Search for the cell housing the specified text and yield its (x, y) center coordinate. 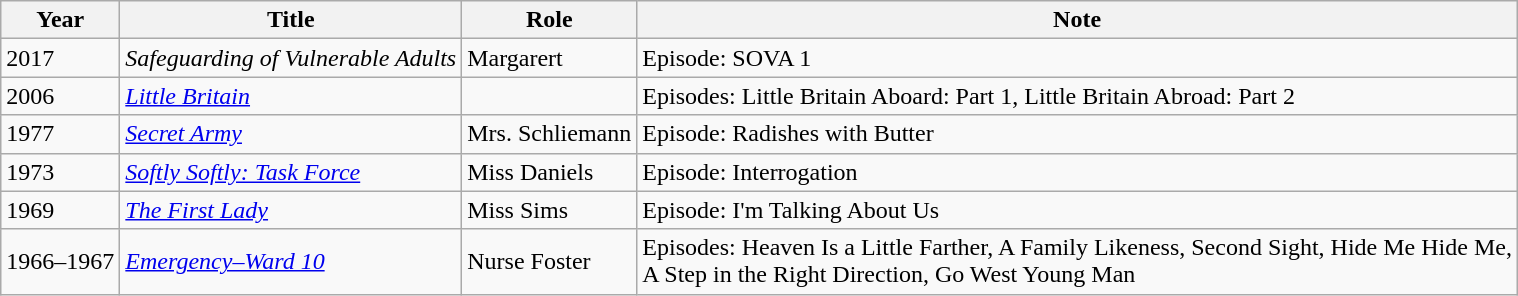
1966–1967 (60, 262)
Miss Sims (550, 210)
Episode: Interrogation (1078, 172)
Safeguarding of Vulnerable Adults (291, 58)
Mrs. Schliemann (550, 134)
Episodes: Little Britain Aboard: Part 1, Little Britain Abroad: Part 2 (1078, 96)
Little Britain (291, 96)
Secret Army (291, 134)
2017 (60, 58)
Softly Softly: Task Force (291, 172)
Emergency–Ward 10 (291, 262)
1969 (60, 210)
Role (550, 20)
Episode: I'm Talking About Us (1078, 210)
The First Lady (291, 210)
Note (1078, 20)
Margarert (550, 58)
Nurse Foster (550, 262)
Episodes: Heaven Is a Little Farther, A Family Likeness, Second Sight, Hide Me Hide Me,A Step in the Right Direction, Go West Young Man (1078, 262)
Year (60, 20)
1977 (60, 134)
Episode: SOVA 1 (1078, 58)
Title (291, 20)
2006 (60, 96)
Miss Daniels (550, 172)
Episode: Radishes with Butter (1078, 134)
1973 (60, 172)
